Return the [X, Y] coordinate for the center point of the cell that contains the specified text.  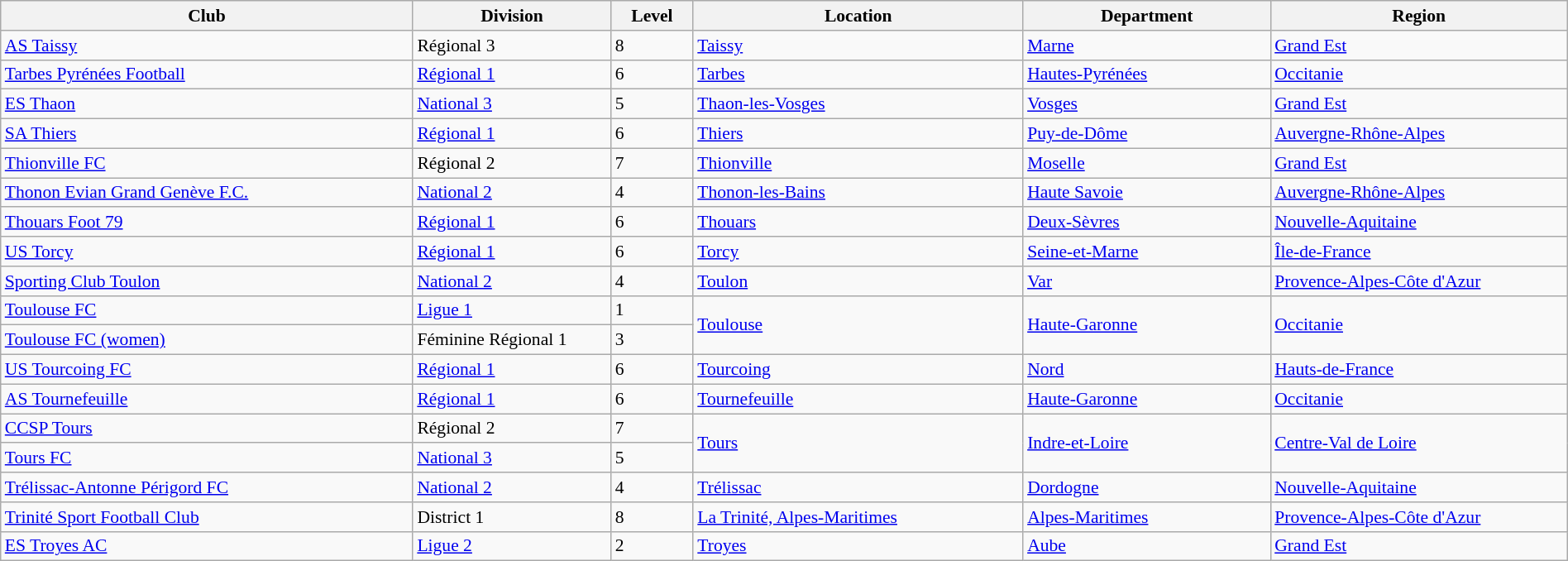
Var [1146, 281]
Haute Savoie [1146, 193]
Deux-Sèvres [1146, 223]
Tarbes [858, 74]
Thionville [858, 163]
Thonon Evian Grand Genève F.C. [207, 193]
Department [1146, 16]
Division [511, 16]
Location [858, 16]
Hauts-de-France [1419, 370]
CCSP Tours [207, 429]
Tourcoing [858, 370]
Trélissac [858, 487]
Seine-et-Marne [1146, 252]
Indre-et-Loire [1146, 444]
2 [653, 546]
Thionville FC [207, 163]
Toulouse FC (women) [207, 340]
Thaon-les-Vosges [858, 104]
Toulouse FC [207, 310]
Tours FC [207, 458]
Torcy [858, 252]
3 [653, 340]
Île-de-France [1419, 252]
AS Taissy [207, 46]
Centre-Val de Loire [1419, 444]
Régional 3 [511, 46]
Thonon-les-Bains [858, 193]
Region [1419, 16]
Club [207, 16]
Aube [1146, 546]
Thouars Foot 79 [207, 223]
1 [653, 310]
Troyes [858, 546]
Dordogne [1146, 487]
US Torcy [207, 252]
SA Thiers [207, 134]
Alpes-Maritimes [1146, 517]
Tours [858, 444]
Ligue 1 [511, 310]
Nord [1146, 370]
Thouars [858, 223]
Féminine Régional 1 [511, 340]
Trélissac-Antonne Périgord FC [207, 487]
Level [653, 16]
Toulon [858, 281]
Puy-de-Dôme [1146, 134]
Tournefeuille [858, 399]
Vosges [1146, 104]
Marne [1146, 46]
Sporting Club Toulon [207, 281]
Taissy [858, 46]
Hautes-Pyrénées [1146, 74]
US Tourcoing FC [207, 370]
Thiers [858, 134]
AS Tournefeuille [207, 399]
ES Thaon [207, 104]
Trinité Sport Football Club [207, 517]
ES Troyes AC [207, 546]
Moselle [1146, 163]
District 1 [511, 517]
Toulouse [858, 324]
La Trinité, Alpes-Maritimes [858, 517]
Ligue 2 [511, 546]
Tarbes Pyrénées Football [207, 74]
